From the cell containing the given text, extract its center point as (x, y) coordinate. 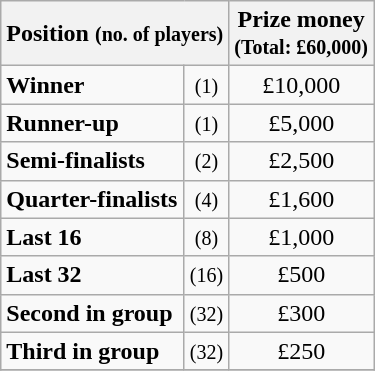
(8) (206, 237)
Last 32 (92, 275)
Runner-up (92, 123)
Quarter-finalists (92, 199)
Winner (92, 85)
Third in group (92, 351)
Prize money(Total: £60,000) (302, 34)
Last 16 (92, 237)
£5,000 (302, 123)
£1,000 (302, 237)
(4) (206, 199)
£500 (302, 275)
Position (no. of players) (115, 34)
£10,000 (302, 85)
Second in group (92, 313)
(2) (206, 161)
£300 (302, 313)
Semi-finalists (92, 161)
£1,600 (302, 199)
(16) (206, 275)
£2,500 (302, 161)
£250 (302, 351)
